Return [x, y] of the center of cell containing provided text 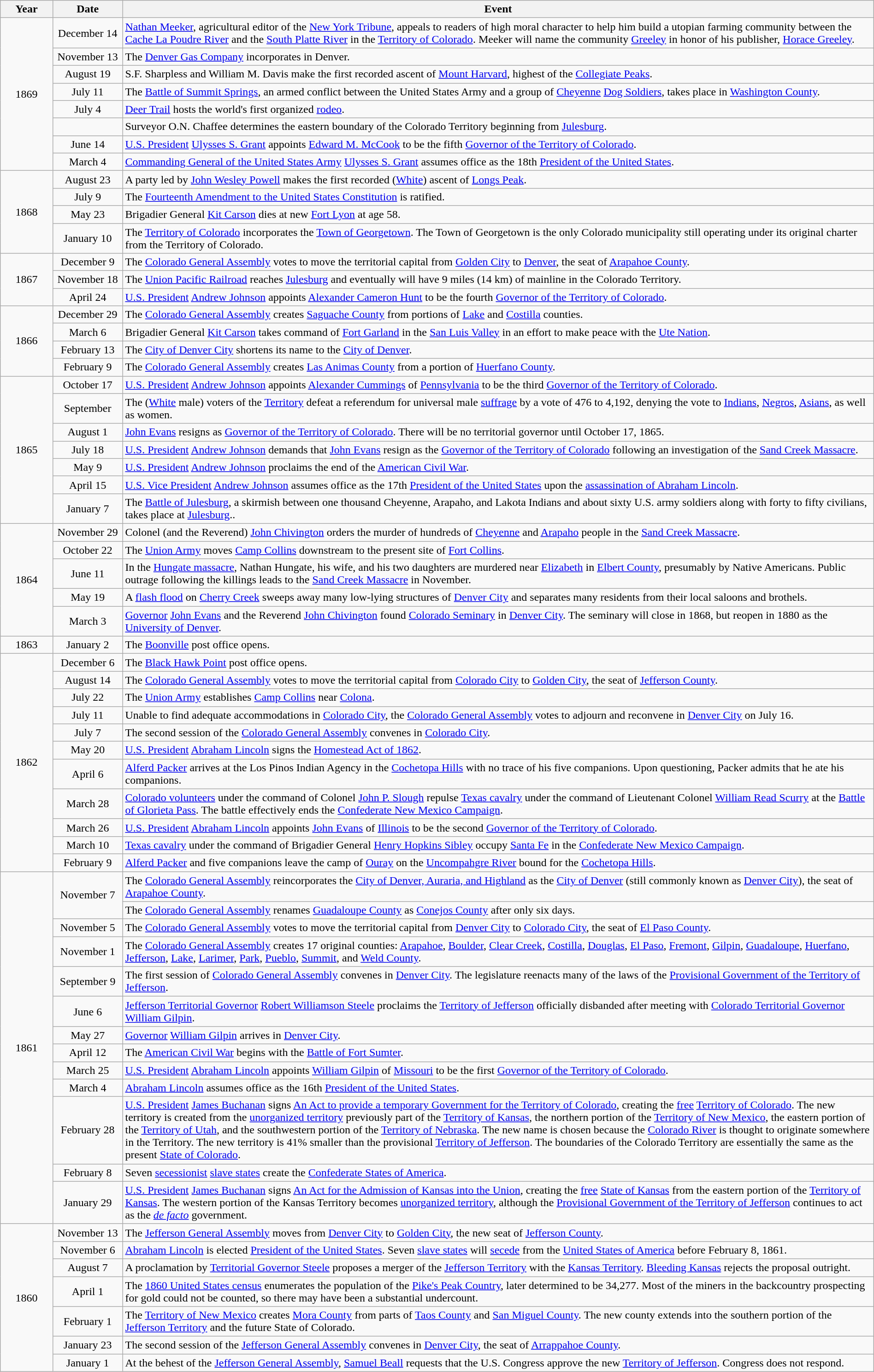
March 26 [88, 827]
November 18 [88, 280]
U.S. President Andrew Johnson appoints Alexander Cameron Hunt to be the fourth Governor of the Territory of Colorado. [498, 297]
U.S. President Andrew Johnson proclaims the end of the American Civil War. [498, 467]
July 4 [88, 109]
U.S. President Andrew Johnson appoints Alexander Cummings of Pennsylvania to be the third Governor of the Territory of Colorado. [498, 385]
Alferd Packer and five companions leave the camp of Ouray on the Uncompahgre River bound for the Cochetopa Hills. [498, 862]
May 27 [88, 1035]
December 29 [88, 315]
The Union Army establishes Camp Collins near Colona. [498, 698]
May 20 [88, 750]
Deer Trail hosts the world's first organized rodeo. [498, 109]
1862 [27, 763]
Date [88, 9]
September 9 [88, 981]
May 23 [88, 214]
Brigadier General Kit Carson dies at new Fort Lyon at age 58. [498, 214]
April 24 [88, 297]
August 14 [88, 680]
February 1 [88, 1321]
A party led by John Wesley Powell makes the first recorded (White) ascent of Longs Peak. [498, 179]
April 12 [88, 1053]
The Fourteenth Amendment to the United States Constitution is ratified. [498, 197]
April 1 [88, 1291]
The American Civil War begins with the Battle of Fort Sumter. [498, 1053]
1864 [27, 580]
U.S. President Abraham Lincoln appoints William Gilpin of Missouri to be the first Governor of the Territory of Colorado. [498, 1070]
Texas cavalry under the command of Brigadier General Henry Hopkins Sibley occupy Santa Fe in the Confederate New Mexico Campaign. [498, 845]
The second session of the Colorado General Assembly convenes in Colorado City. [498, 733]
June 14 [88, 144]
The Colorado General Assembly renames Guadaloupe County as Conejos County after only six days. [498, 910]
January 29 [88, 1202]
1869 [27, 94]
July 7 [88, 733]
The Jefferson General Assembly moves from Denver City to Golden City, the new seat of Jefferson County. [498, 1232]
December 14 [88, 33]
April 6 [88, 774]
March 3 [88, 621]
November 7 [88, 896]
May 19 [88, 598]
1867 [27, 280]
The Colorado General Assembly creates Las Animas County from a portion of Huerfano County. [498, 367]
June 11 [88, 574]
Colonel (and the Reverend) John Chivington orders the murder of hundreds of Cheyenne and Arapaho people in the Sand Creek Massacre. [498, 532]
U.S. Vice President Andrew Johnson assumes office as the 17th President of the United States upon the assassination of Abraham Lincoln. [498, 485]
December 9 [88, 262]
May 9 [88, 467]
Unable to find adequate accommodations in Colorado City, the Colorado General Assembly votes to adjourn and reconvene in Denver City on July 16. [498, 715]
February 13 [88, 350]
Seven secessionist slave states create the Confederate States of America. [498, 1173]
John Evans resigns as Governor of the Territory of Colorado. There will be no territorial governor until October 17, 1865. [498, 432]
October 22 [88, 550]
Event [498, 9]
January 7 [88, 509]
July 9 [88, 197]
The Black Hawk Point post office opens. [498, 663]
March 10 [88, 845]
December 6 [88, 663]
July 18 [88, 450]
Commanding General of the United States Army Ulysses S. Grant assumes office as the 18th President of the United States. [498, 162]
1863 [27, 645]
Year [27, 9]
January 10 [88, 238]
1868 [27, 212]
1866 [27, 341]
April 15 [88, 485]
January 1 [88, 1363]
1861 [27, 1048]
1860 [27, 1297]
February 8 [88, 1173]
October 17 [88, 385]
Brigadier General Kit Carson takes command of Fort Garland in the San Luis Valley in an effort to make peace with the Ute Nation. [498, 332]
The City of Denver City shortens its name to the City of Denver. [498, 350]
January 23 [88, 1345]
Surveyor O.N. Chaffee determines the eastern boundary of the Colorado Territory beginning from Julesburg. [498, 127]
November 1 [88, 952]
September [88, 408]
Abraham Lincoln is elected President of the United States. Seven slave states will secede from the United States of America before February 8, 1861. [498, 1250]
Governor William Gilpin arrives in Denver City. [498, 1035]
The Colorado General Assembly votes to move the territorial capital from Colorado City to Golden City, the seat of Jefferson County. [498, 680]
July 22 [88, 698]
The Union Army moves Camp Collins downstream to the present site of Fort Collins. [498, 550]
Abraham Lincoln assumes office as the 16th President of the United States. [498, 1088]
June 6 [88, 1012]
U.S. President Abraham Lincoln appoints John Evans of Illinois to be the second Governor of the Territory of Colorado. [498, 827]
August 7 [88, 1267]
The Denver Gas Company incorporates in Denver. [498, 57]
U.S. President Abraham Lincoln signs the Homestead Act of 1862. [498, 750]
The Colorado General Assembly votes to move the territorial capital from Denver City to Colorado City, the seat of El Paso County. [498, 928]
January 2 [88, 645]
1865 [27, 450]
U.S. President Ulysses S. Grant appoints Edward M. McCook to be the fifth Governor of the Territory of Colorado. [498, 144]
S.F. Sharpless and William M. Davis make the first recorded ascent of Mount Harvard, highest of the Collegiate Peaks. [498, 74]
November 29 [88, 532]
The second session of the Jefferson General Assembly convenes in Denver City, the seat of Arrappahoe County. [498, 1345]
February 28 [88, 1130]
November 5 [88, 928]
August 19 [88, 74]
November 6 [88, 1250]
March 25 [88, 1070]
August 1 [88, 432]
March 28 [88, 803]
The Colorado General Assembly votes to move the territorial capital from Golden City to Denver, the seat of Arapahoe County. [498, 262]
August 23 [88, 179]
The Union Pacific Railroad reaches Julesburg and eventually will have 9 miles (14 km) of mainline in the Colorado Territory. [498, 280]
The Colorado General Assembly creates Saguache County from portions of Lake and Costilla counties. [498, 315]
The Boonville post office opens. [498, 645]
March 6 [88, 332]
